Find where the given text appears and provide that cell's center as [X, Y] coordinate. 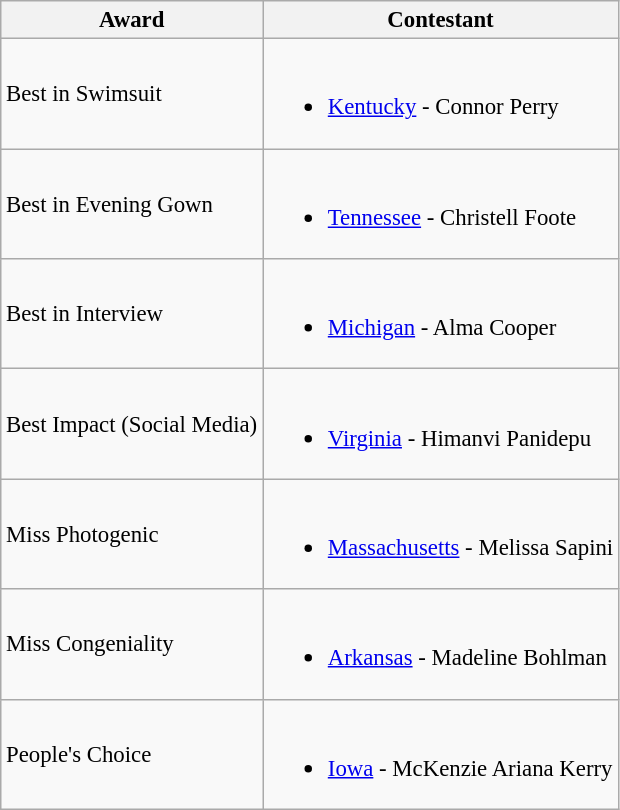
Tennessee - Christell Foote [440, 204]
Massachusetts - Melissa Sapini [440, 534]
People's Choice [132, 754]
Best in Evening Gown [132, 204]
Iowa - McKenzie Ariana Kerry [440, 754]
Miss Photogenic [132, 534]
Kentucky - Connor Perry [440, 94]
Best in Interview [132, 314]
Arkansas - Madeline Bohlman [440, 644]
Miss Congeniality [132, 644]
Virginia - Himanvi Panidepu [440, 424]
Best in Swimsuit [132, 94]
Contestant [440, 20]
Award [132, 20]
Best Impact (Social Media) [132, 424]
Michigan - Alma Cooper [440, 314]
